Output the [X, Y] coordinate of the center of the cell containing the given text.  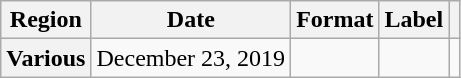
Various [46, 58]
Date [191, 20]
December 23, 2019 [191, 58]
Format [335, 20]
Region [46, 20]
Label [414, 20]
